Detect which cell encompasses the target text, then output its (x, y) center coordinate. 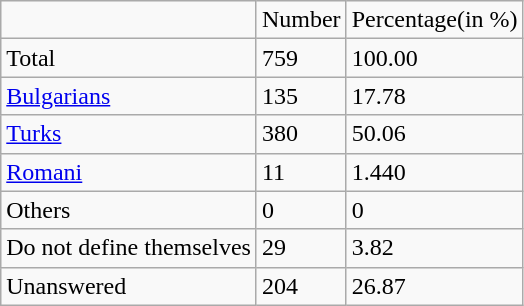
204 (301, 286)
Romani (129, 172)
50.06 (434, 134)
Turks (129, 134)
Total (129, 58)
1.440 (434, 172)
3.82 (434, 248)
26.87 (434, 286)
100.00 (434, 58)
Percentage(in %) (434, 20)
Others (129, 210)
380 (301, 134)
17.78 (434, 96)
759 (301, 58)
29 (301, 248)
Number (301, 20)
Do not define themselves (129, 248)
11 (301, 172)
135 (301, 96)
Unanswered (129, 286)
Bulgarians (129, 96)
